Scan for the cell matching the given text and deliver its (x, y) coordinate at center. 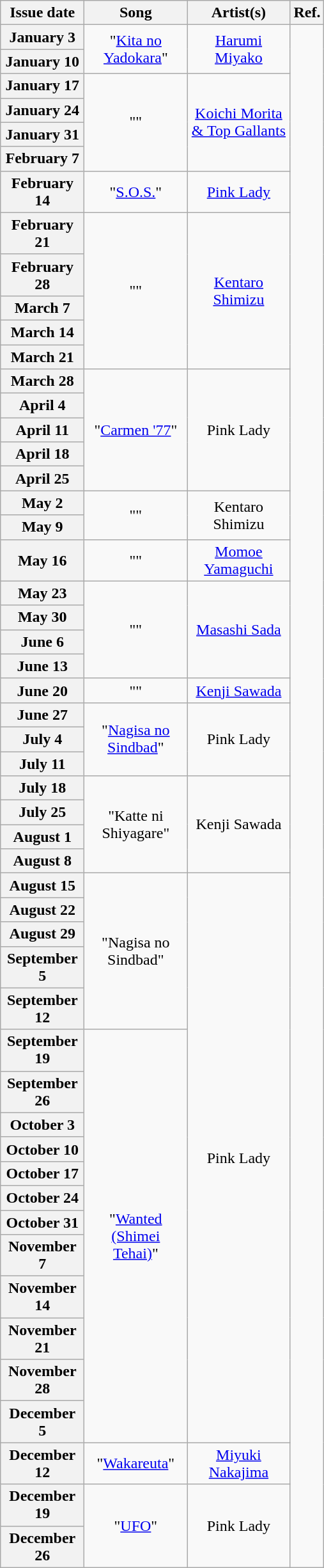
July 18 (42, 788)
August 29 (42, 934)
September 19 (42, 1050)
May 2 (42, 503)
February 28 (42, 275)
March 28 (42, 381)
March 21 (42, 356)
October 31 (42, 1223)
May 23 (42, 593)
"Kita no Yadokara" (135, 49)
March 7 (42, 308)
November 21 (42, 1338)
August 8 (42, 861)
June 20 (42, 690)
"Katte ni Shiyagare" (135, 825)
July 11 (42, 763)
March 14 (42, 332)
November 14 (42, 1297)
July 4 (42, 739)
May 30 (42, 617)
Masashi Sada (239, 630)
Song (135, 13)
November 28 (42, 1381)
August 15 (42, 885)
"S.O.S." (135, 192)
December 26 (42, 1547)
October 3 (42, 1125)
October 17 (42, 1173)
June 6 (42, 642)
June 27 (42, 715)
September 5 (42, 967)
December 19 (42, 1505)
Harumi Miyako (239, 49)
April 18 (42, 454)
August 22 (42, 910)
Koichi Morita & Top Gallants (239, 122)
September 12 (42, 1008)
February 21 (42, 233)
July 25 (42, 812)
May 9 (42, 527)
October 24 (42, 1198)
"Wakareuta" (135, 1464)
October 10 (42, 1149)
May 16 (42, 560)
April 11 (42, 430)
December 5 (42, 1421)
January 10 (42, 61)
Issue date (42, 13)
January 31 (42, 134)
"Carmen '77" (135, 430)
"Wanted (Shimei Tehai)" (135, 1236)
Momoe Yamaguchi (239, 560)
January 17 (42, 86)
June 13 (42, 666)
Miyuki Nakajima (239, 1464)
January 3 (42, 37)
November 7 (42, 1255)
April 4 (42, 406)
Ref. (307, 13)
September 26 (42, 1091)
December 12 (42, 1464)
"UFO" (135, 1526)
January 24 (42, 110)
April 25 (42, 479)
February 7 (42, 159)
Artist(s) (239, 13)
August 1 (42, 837)
February 14 (42, 192)
